For the text-containing cell, return its midpoint in [X, Y] coordinate format. 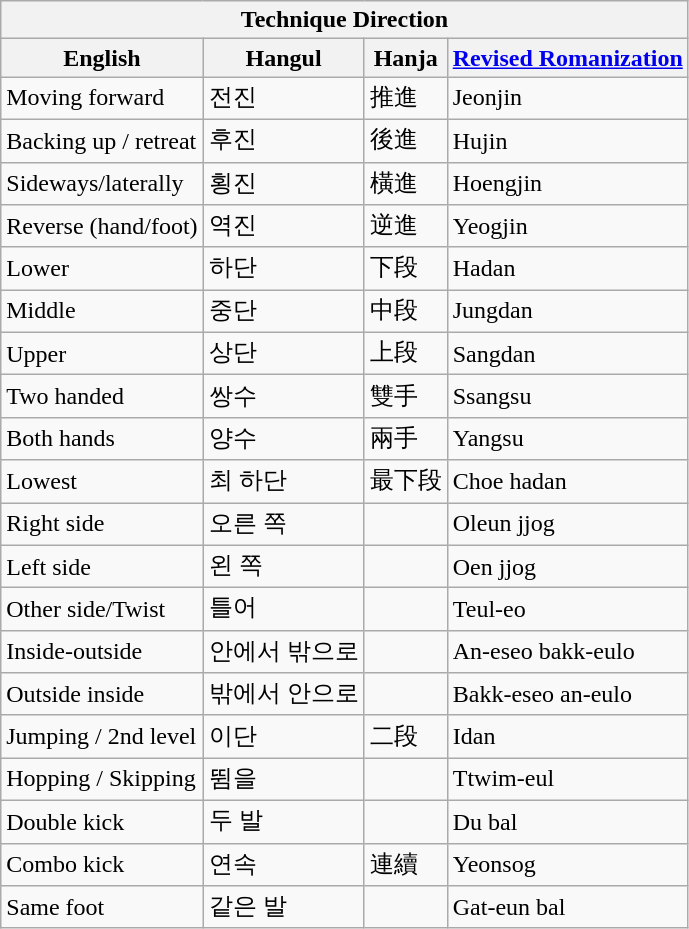
Du bal [568, 822]
Moving forward [102, 98]
Same foot [102, 908]
Yeonsog [568, 864]
Hoengjin [568, 184]
Yangsu [568, 438]
雙手 [406, 396]
최 하단 [284, 482]
Both hands [102, 438]
Middle [102, 312]
왼 쪽 [284, 566]
Sangdan [568, 354]
안에서 밖으로 [284, 652]
下段 [406, 268]
양수 [284, 438]
중단 [284, 312]
후진 [284, 140]
English [102, 58]
Upper [102, 354]
하단 [284, 268]
Hujin [568, 140]
Jeonjin [568, 98]
Ttwim-eul [568, 780]
Technique Direction [345, 20]
Oleun jjog [568, 524]
Yeogjin [568, 226]
Gat-eun bal [568, 908]
역진 [284, 226]
Hanja [406, 58]
Idan [568, 736]
밖에서 안으로 [284, 694]
Hadan [568, 268]
뜀을 [284, 780]
두 발 [284, 822]
An-eseo bakk-eulo [568, 652]
中段 [406, 312]
推進 [406, 98]
Ssangsu [568, 396]
Reverse (hand/foot) [102, 226]
Inside-outside [102, 652]
Backing up / retreat [102, 140]
오른 쪽 [284, 524]
Right side [102, 524]
上段 [406, 354]
쌍수 [284, 396]
Outside inside [102, 694]
전진 [284, 98]
兩手 [406, 438]
Teul-eo [568, 610]
Hangul [284, 58]
Jumping / 2nd level [102, 736]
같은 발 [284, 908]
이단 [284, 736]
Bakk-eseo an-eulo [568, 694]
Lower [102, 268]
連續 [406, 864]
상단 [284, 354]
Revised Romanization [568, 58]
Combo kick [102, 864]
Other side/Twist [102, 610]
연속 [284, 864]
Choe hadan [568, 482]
最下段 [406, 482]
Left side [102, 566]
틀어 [284, 610]
Sideways/laterally [102, 184]
Two handed [102, 396]
횡진 [284, 184]
Double kick [102, 822]
Oen jjog [568, 566]
二段 [406, 736]
Hopping / Skipping [102, 780]
Lowest [102, 482]
Jungdan [568, 312]
逆進 [406, 226]
後進 [406, 140]
橫進 [406, 184]
